Scan for the cell matching the given text and deliver its [X, Y] coordinate at center. 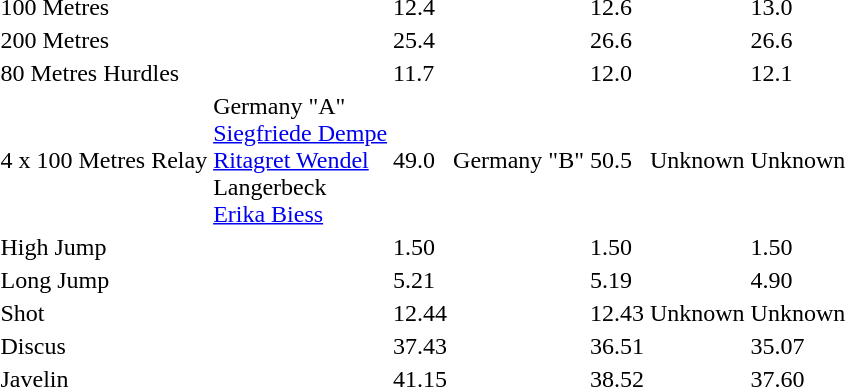
12.0 [616, 73]
26.6 [616, 40]
49.0 [420, 160]
25.4 [420, 40]
5.19 [616, 280]
Germany "A"Siegfriede DempeRitagret WendelLangerbeckErika Biess [300, 160]
50.5 [616, 160]
12.44 [420, 313]
12.43 [616, 313]
11.7 [420, 73]
5.21 [420, 280]
Germany "B" [519, 160]
37.43 [420, 346]
36.51 [616, 346]
